Return [x, y] of the center of cell containing provided text 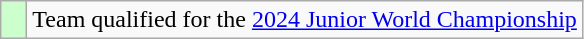
Team qualified for the 2024 Junior World Championship [305, 20]
